Scan for the cell matching the given text and deliver its (X, Y) coordinate at center. 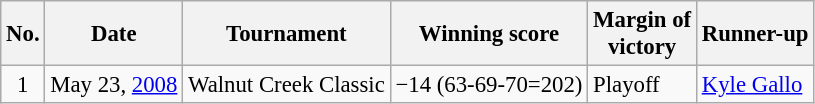
Margin ofvictory (642, 34)
Kyle Gallo (754, 85)
May 23, 2008 (114, 85)
Playoff (642, 85)
−14 (63-69-70=202) (489, 85)
Walnut Creek Classic (286, 85)
Runner-up (754, 34)
1 (23, 85)
Winning score (489, 34)
No. (23, 34)
Date (114, 34)
Tournament (286, 34)
